Locate the cell with the specified text and output its [X, Y] center coordinate. 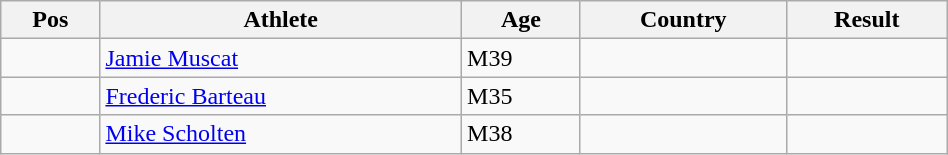
M38 [522, 134]
Jamie Muscat [281, 58]
Result [866, 20]
Frederic Barteau [281, 96]
M35 [522, 96]
Country [683, 20]
M39 [522, 58]
Athlete [281, 20]
Age [522, 20]
Pos [50, 20]
Mike Scholten [281, 134]
